Locate the cell with the specified text and output its [X, Y] center coordinate. 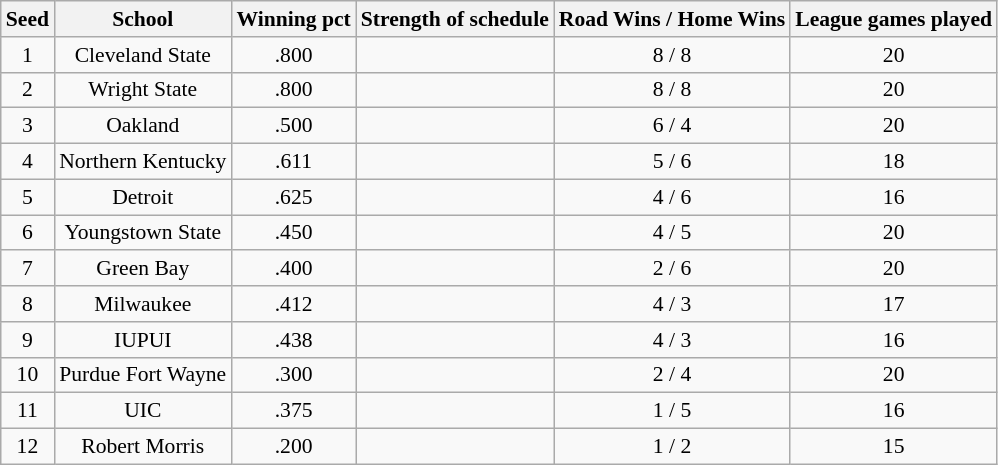
8 [28, 304]
4 [28, 162]
Winning pct [293, 19]
Detroit [142, 197]
League games played [894, 19]
1 / 2 [672, 447]
.625 [293, 197]
Cleveland State [142, 55]
2 / 4 [672, 375]
Road Wins / Home Wins [672, 19]
Green Bay [142, 269]
1 [28, 55]
2 / 6 [672, 269]
1 / 5 [672, 411]
Oakland [142, 126]
Wright State [142, 90]
Milwaukee [142, 304]
2 [28, 90]
5 [28, 197]
Strength of schedule [455, 19]
.500 [293, 126]
9 [28, 340]
15 [894, 447]
Robert Morris [142, 447]
10 [28, 375]
12 [28, 447]
IUPUI [142, 340]
.450 [293, 233]
11 [28, 411]
UIC [142, 411]
Seed [28, 19]
School [142, 19]
.300 [293, 375]
7 [28, 269]
.375 [293, 411]
.611 [293, 162]
Youngstown State [142, 233]
4 / 5 [672, 233]
5 / 6 [672, 162]
6 [28, 233]
.200 [293, 447]
.400 [293, 269]
.412 [293, 304]
18 [894, 162]
6 / 4 [672, 126]
Purdue Fort Wayne [142, 375]
.438 [293, 340]
4 / 6 [672, 197]
17 [894, 304]
3 [28, 126]
Northern Kentucky [142, 162]
